Pinpoint the cell where the given text exists, returning its [X, Y] midpoint coordinate. 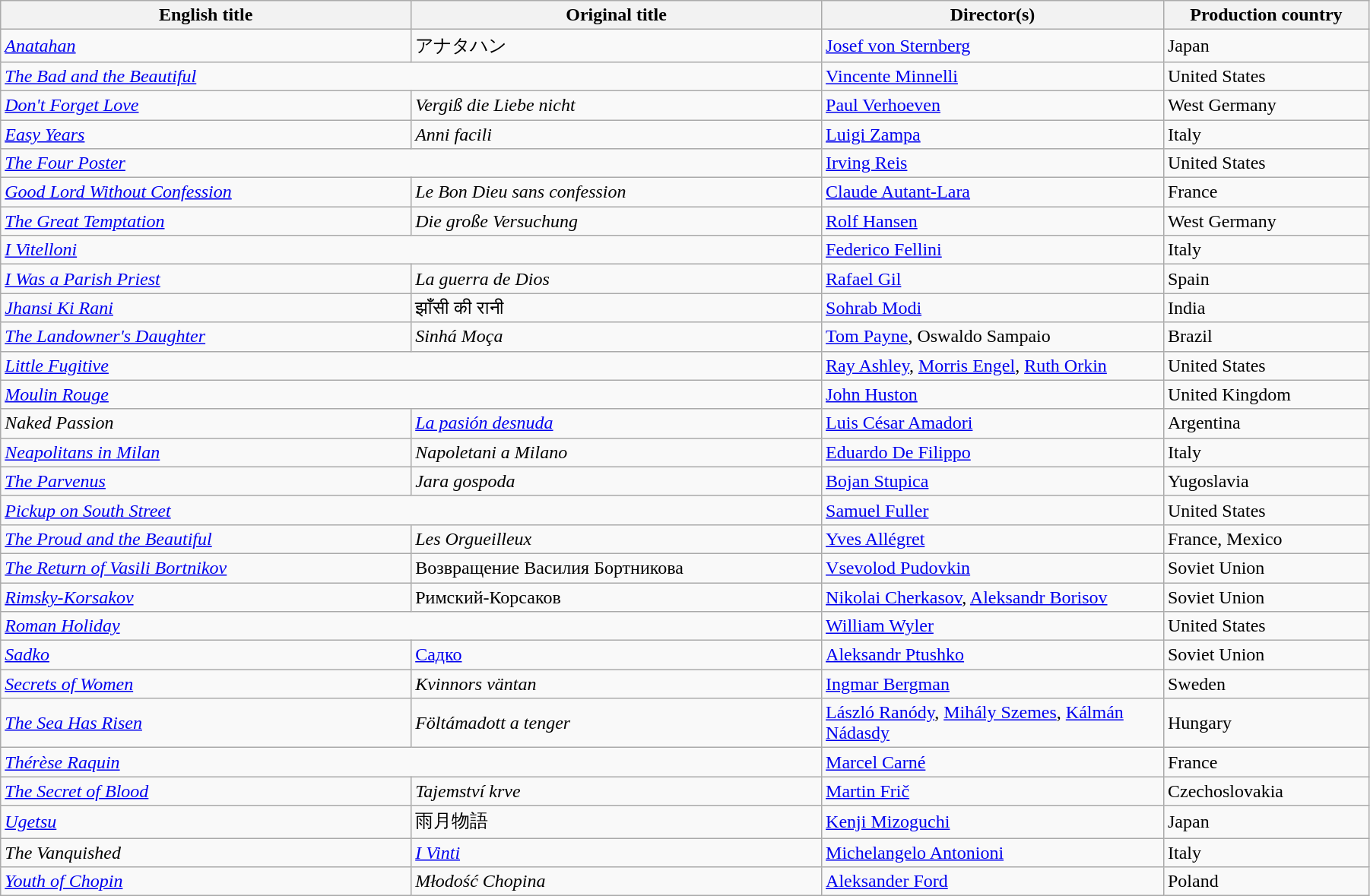
Claude Autant-Lara [993, 192]
The Vanquished [206, 852]
László Ranódy, Mihály Szemes, Kálmán Nádasdy [993, 723]
The Parvenus [206, 481]
Rolf Hansen [993, 221]
Michelangelo Antonioni [993, 852]
Argentina [1266, 423]
Föltámadott a tenger [617, 723]
Jara gospoda [617, 481]
Sadko [206, 655]
The Proud and the Beautiful [206, 539]
Yves Allégret [993, 539]
Easy Years [206, 135]
Secrets of Women [206, 684]
Sohrab Modi [993, 308]
Czechoslovakia [1266, 791]
Bojan Stupica [993, 481]
Moulin Rouge [411, 394]
Luis César Amadori [993, 423]
India [1266, 308]
Młodość Chopina [617, 882]
The Four Poster [411, 163]
Original title [617, 15]
アナタハン [617, 46]
Vincente Minnelli [993, 76]
I Was a Parish Priest [206, 279]
John Huston [993, 394]
Brazil [1266, 337]
Irving Reis [993, 163]
William Wyler [993, 626]
La pasión desnuda [617, 423]
Возвращение Василия Бортникова [617, 568]
Aleksander Ford [993, 882]
I Vinti [617, 852]
Marcel Carné [993, 762]
La guerra de Dios [617, 279]
Sinhá Moça [617, 337]
Youth of Chopin [206, 882]
United Kingdom [1266, 394]
Don't Forget Love [206, 105]
Spain [1266, 279]
Le Bon Dieu sans confession [617, 192]
Poland [1266, 882]
Rimsky-Korsakov [206, 597]
झाँसी की रानी [617, 308]
Vsevolod Pudovkin [993, 568]
The Return of Vasili Bortnikov [206, 568]
Napoletani a Milano [617, 452]
Anatahan [206, 46]
Thérèse Raquin [411, 762]
Production country [1266, 15]
Tom Payne, Oswaldo Sampaio [993, 337]
France, Mexico [1266, 539]
Nikolai Cherkasov, Aleksandr Borisov [993, 597]
Samuel Fuller [993, 510]
Pickup on South Street [411, 510]
Les Orgueilleux [617, 539]
Director(s) [993, 15]
Die große Versuchung [617, 221]
Hungary [1266, 723]
I Vitelloni [411, 250]
Eduardo De Filippo [993, 452]
Federico Fellini [993, 250]
Rafael Gil [993, 279]
Good Lord Without Confession [206, 192]
Sweden [1266, 684]
The Bad and the Beautiful [411, 76]
Yugoslavia [1266, 481]
Jhansi Ki Rani [206, 308]
Kvinnors väntan [617, 684]
Neapolitans in Milan [206, 452]
English title [206, 15]
Roman Holiday [411, 626]
Садко [617, 655]
Luigi Zampa [993, 135]
Martin Frič [993, 791]
Josef von Sternberg [993, 46]
Aleksandr Ptushko [993, 655]
The Great Temptation [206, 221]
雨月物語 [617, 822]
Tajemství krve [617, 791]
Ray Ashley, Morris Engel, Ruth Orkin [993, 366]
Kenji Mizoguchi [993, 822]
Little Fugitive [411, 366]
Римский-Корсаков [617, 597]
Ingmar Bergman [993, 684]
Paul Verhoeven [993, 105]
Ugetsu [206, 822]
The Landowner's Daughter [206, 337]
Anni facili [617, 135]
Vergiß die Liebe nicht [617, 105]
The Secret of Blood [206, 791]
The Sea Has Risen [206, 723]
Naked Passion [206, 423]
